Find where the given text appears and provide that cell's center as [x, y] coordinate. 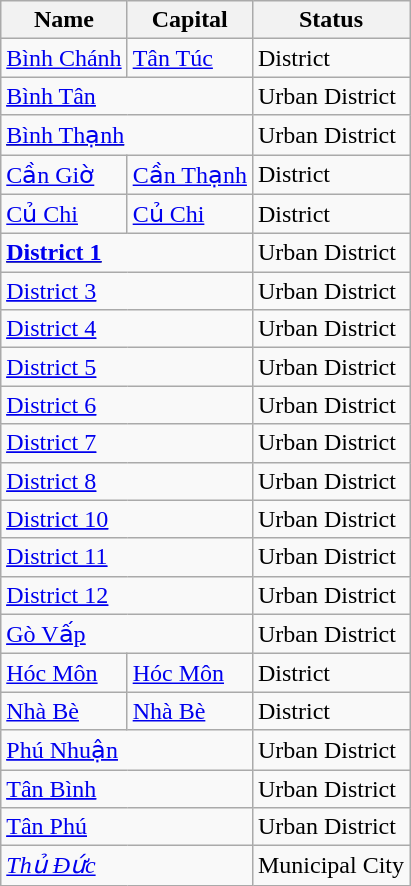
District 5 [127, 367]
Cần Thạnh [190, 174]
District 7 [127, 443]
Tân Bình [127, 789]
Municipal City [330, 866]
Thủ Đức [127, 866]
Tân Túc [190, 58]
Bình Chánh [64, 58]
Bình Tân [127, 96]
District 10 [127, 519]
District 3 [127, 291]
Bình Thạnh [127, 135]
Name [64, 20]
Tân Phú [127, 827]
Phú Nhuận [127, 750]
Status [330, 20]
Gò Vấp [127, 634]
District 12 [127, 595]
Cần Giờ [64, 174]
District 11 [127, 557]
District 4 [127, 329]
District 6 [127, 405]
District 1 [127, 253]
Capital [190, 20]
District 8 [127, 481]
